For the text-containing cell, return its midpoint in (X, Y) coordinate format. 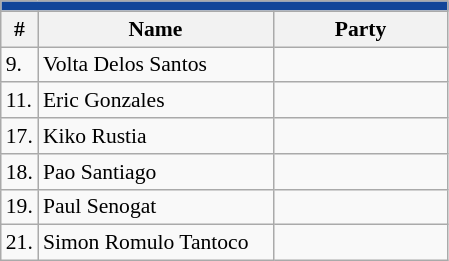
19. (20, 207)
# (20, 29)
Party (360, 29)
Eric Gonzales (156, 101)
Pao Santiago (156, 172)
Name (156, 29)
9. (20, 65)
Simon Romulo Tantoco (156, 243)
Volta Delos Santos (156, 65)
18. (20, 172)
21. (20, 243)
Kiko Rustia (156, 136)
Paul Senogat (156, 207)
17. (20, 136)
11. (20, 101)
